Search for the cell housing the specified text and yield its (x, y) center coordinate. 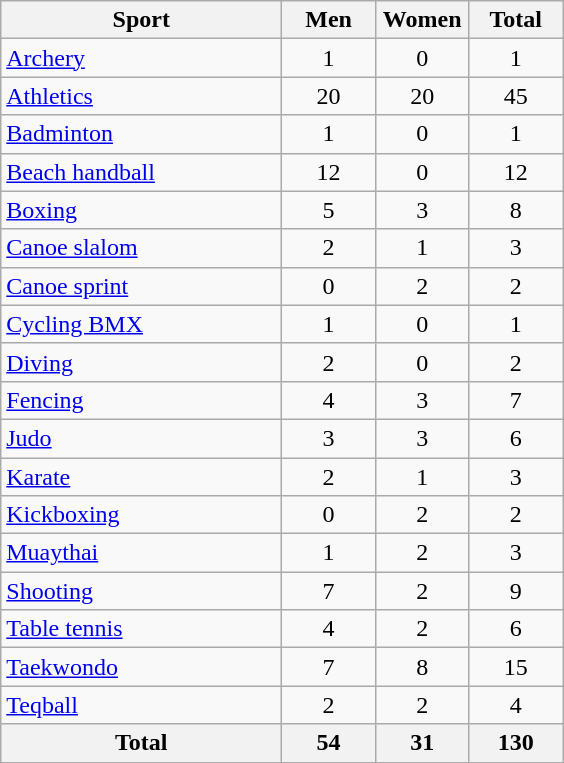
Men (329, 20)
Taekwondo (142, 667)
Kickboxing (142, 515)
Muaythai (142, 553)
Boxing (142, 210)
Women (422, 20)
Archery (142, 58)
Badminton (142, 134)
130 (516, 743)
Beach handball (142, 172)
Table tennis (142, 629)
Sport (142, 20)
Athletics (142, 96)
Canoe sprint (142, 286)
31 (422, 743)
Cycling BMX (142, 324)
54 (329, 743)
45 (516, 96)
Diving (142, 362)
Karate (142, 477)
Shooting (142, 591)
Judo (142, 438)
Canoe slalom (142, 248)
9 (516, 591)
Fencing (142, 400)
Teqball (142, 705)
5 (329, 210)
15 (516, 667)
